Pinpoint the cell where the given text exists, returning its (x, y) midpoint coordinate. 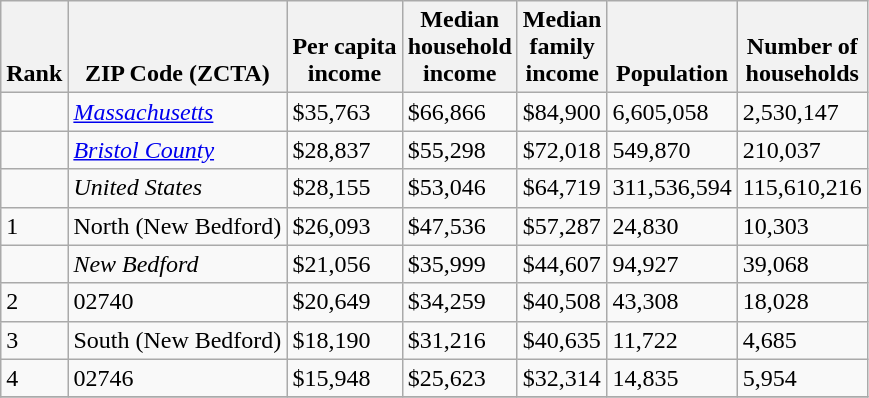
4 (34, 378)
$57,287 (562, 226)
$28,155 (344, 188)
Rank (34, 47)
$18,190 (344, 340)
United States (178, 188)
6,605,058 (672, 112)
Medianhouseholdincome (460, 47)
$20,649 (344, 302)
$64,719 (562, 188)
$26,093 (344, 226)
$72,018 (562, 150)
$35,763 (344, 112)
New Bedford (178, 264)
North (New Bedford) (178, 226)
3 (34, 340)
115,610,216 (802, 188)
2 (34, 302)
24,830 (672, 226)
$31,216 (460, 340)
$84,900 (562, 112)
43,308 (672, 302)
Massachusetts (178, 112)
Population (672, 47)
ZIP Code (ZCTA) (178, 47)
$66,866 (460, 112)
$15,948 (344, 378)
$32,314 (562, 378)
$34,259 (460, 302)
$53,046 (460, 188)
549,870 (672, 150)
$25,623 (460, 378)
5,954 (802, 378)
11,722 (672, 340)
10,303 (802, 226)
94,927 (672, 264)
$44,607 (562, 264)
$28,837 (344, 150)
$35,999 (460, 264)
$40,508 (562, 302)
4,685 (802, 340)
Bristol County (178, 150)
02740 (178, 302)
1 (34, 226)
$21,056 (344, 264)
210,037 (802, 150)
39,068 (802, 264)
$40,635 (562, 340)
2,530,147 (802, 112)
Medianfamilyincome (562, 47)
$55,298 (460, 150)
02746 (178, 378)
$47,536 (460, 226)
South (New Bedford) (178, 340)
311,536,594 (672, 188)
14,835 (672, 378)
Per capitaincome (344, 47)
18,028 (802, 302)
Number ofhouseholds (802, 47)
